Provide the [X, Y] coordinate of the cell's center where the given text is located.  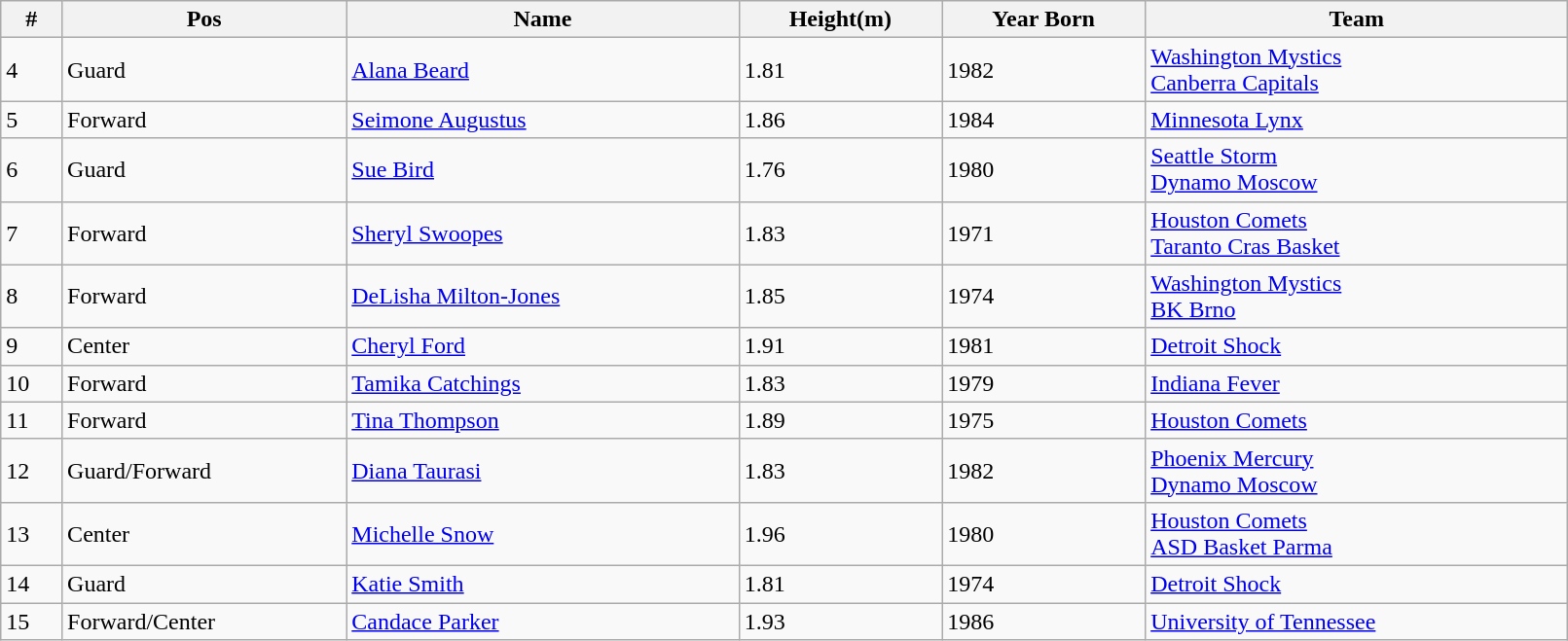
# [31, 19]
Houston Comets [1357, 420]
1971 [1043, 233]
1975 [1043, 420]
1.91 [841, 346]
13 [31, 533]
DeLisha Milton-Jones [543, 296]
University of Tennessee [1357, 622]
12 [31, 471]
1.85 [841, 296]
Sheryl Swoopes [543, 233]
4 [31, 70]
Year Born [1043, 19]
Candace Parker [543, 622]
Tina Thompson [543, 420]
Name [543, 19]
10 [31, 383]
8 [31, 296]
1979 [1043, 383]
Height(m) [841, 19]
1981 [1043, 346]
Seattle Storm Dynamo Moscow [1357, 169]
Seimone Augustus [543, 120]
1.93 [841, 622]
Katie Smith [543, 584]
15 [31, 622]
Phoenix Mercury Dynamo Moscow [1357, 471]
Pos [204, 19]
1.96 [841, 533]
1984 [1043, 120]
Forward/Center [204, 622]
Minnesota Lynx [1357, 120]
Sue Bird [543, 169]
Team [1357, 19]
Alana Beard [543, 70]
Michelle Snow [543, 533]
14 [31, 584]
Washington Mystics BK Brno [1357, 296]
Washington Mystics Canberra Capitals [1357, 70]
1.76 [841, 169]
Guard/Forward [204, 471]
6 [31, 169]
7 [31, 233]
Tamika Catchings [543, 383]
1.89 [841, 420]
Houston Comets ASD Basket Parma [1357, 533]
Cheryl Ford [543, 346]
11 [31, 420]
Houston Comets Taranto Cras Basket [1357, 233]
9 [31, 346]
Diana Taurasi [543, 471]
5 [31, 120]
Indiana Fever [1357, 383]
1986 [1043, 622]
1.86 [841, 120]
